For the text-containing cell, return its midpoint in (X, Y) coordinate format. 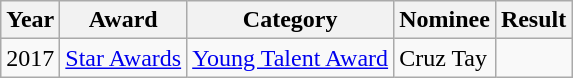
Young Talent Award (290, 58)
Award (124, 20)
Year (30, 20)
2017 (30, 58)
Nominee (445, 20)
Result (533, 20)
Cruz Tay (445, 58)
Star Awards (124, 58)
Category (290, 20)
